From the cell containing the given text, extract its center point as [X, Y] coordinate. 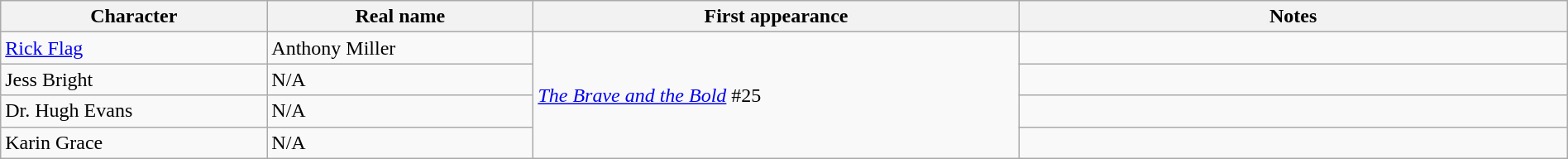
Notes [1293, 17]
Rick Flag [134, 48]
Character [134, 17]
Real name [400, 17]
First appearance [776, 17]
Dr. Hugh Evans [134, 111]
Jess Bright [134, 79]
The Brave and the Bold #25 [776, 95]
Anthony Miller [400, 48]
Karin Grace [134, 142]
